From the cell containing the given text, extract its center point as (X, Y) coordinate. 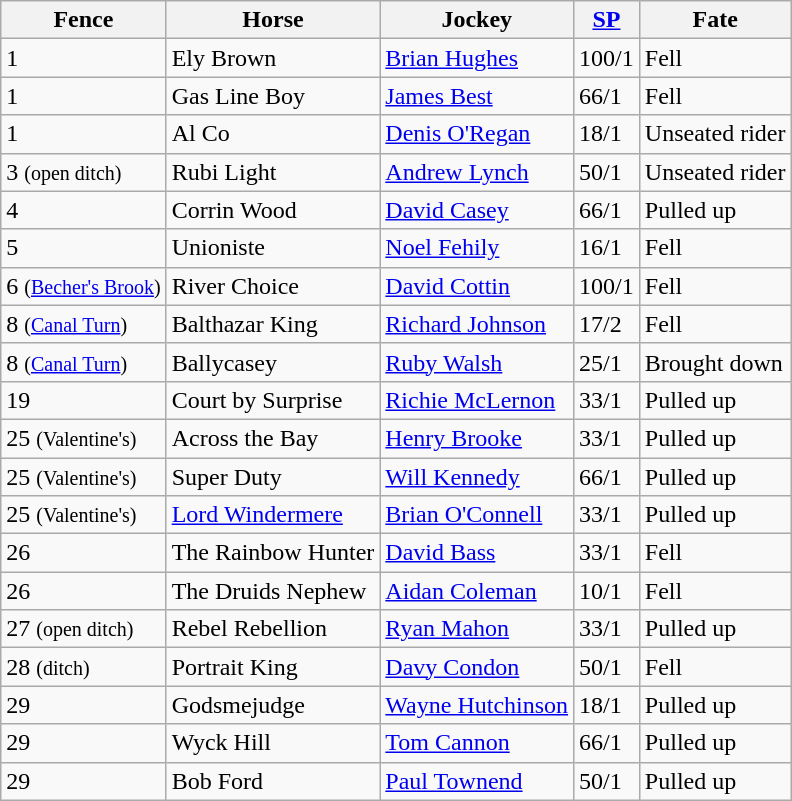
River Choice (273, 286)
James Best (477, 96)
Bob Ford (273, 781)
David Bass (477, 553)
Wayne Hutchinson (477, 705)
Wyck Hill (273, 743)
Brian O'Connell (477, 515)
The Rainbow Hunter (273, 553)
Ruby Walsh (477, 362)
Brian Hughes (477, 58)
Super Duty (273, 477)
Ely Brown (273, 58)
Richie McLernon (477, 400)
16/1 (607, 248)
Tom Cannon (477, 743)
Will Kennedy (477, 477)
Fate (715, 20)
10/1 (607, 591)
17/2 (607, 324)
Horse (273, 20)
Ryan Mahon (477, 629)
Rebel Rebellion (273, 629)
Richard Johnson (477, 324)
19 (84, 400)
25/1 (607, 362)
Paul Townend (477, 781)
Portrait King (273, 667)
Godsmejudge (273, 705)
David Cottin (477, 286)
Davy Condon (477, 667)
Denis O'Regan (477, 134)
4 (84, 210)
The Druids Nephew (273, 591)
Aidan Coleman (477, 591)
Gas Line Boy (273, 96)
Fence (84, 20)
Unioniste (273, 248)
28 (ditch) (84, 667)
6 (Becher's Brook) (84, 286)
5 (84, 248)
Court by Surprise (273, 400)
SP (607, 20)
Rubi Light (273, 172)
David Casey (477, 210)
Across the Bay (273, 438)
Al Co (273, 134)
Brought down (715, 362)
Balthazar King (273, 324)
Andrew Lynch (477, 172)
Corrin Wood (273, 210)
Noel Fehily (477, 248)
27 (open ditch) (84, 629)
Henry Brooke (477, 438)
3 (open ditch) (84, 172)
Ballycasey (273, 362)
Lord Windermere (273, 515)
Jockey (477, 20)
